Return the (x, y) coordinate for the center point of the cell that contains the specified text.  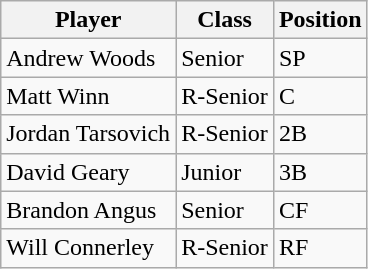
RF (320, 248)
Jordan Tarsovich (88, 134)
Player (88, 20)
Andrew Woods (88, 58)
Position (320, 20)
Will Connerley (88, 248)
Class (225, 20)
C (320, 96)
2B (320, 134)
Junior (225, 172)
Brandon Angus (88, 210)
Matt Winn (88, 96)
David Geary (88, 172)
CF (320, 210)
SP (320, 58)
3B (320, 172)
